Pinpoint the cell where the given text exists, returning its (X, Y) midpoint coordinate. 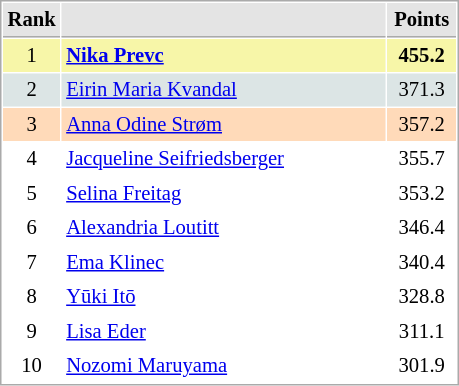
Eirin Maria Kvandal (224, 90)
Alexandria Loutitt (224, 228)
9 (32, 332)
10 (32, 366)
2 (32, 90)
4 (32, 158)
Nika Prevc (224, 56)
5 (32, 194)
8 (32, 296)
301.9 (422, 366)
371.3 (422, 90)
328.8 (422, 296)
6 (32, 228)
Rank (32, 20)
Nozomi Maruyama (224, 366)
346.4 (422, 228)
455.2 (422, 56)
1 (32, 56)
7 (32, 262)
3 (32, 124)
Ema Klinec (224, 262)
Yūki Itō (224, 296)
Lisa Eder (224, 332)
311.1 (422, 332)
Points (422, 20)
Selina Freitag (224, 194)
357.2 (422, 124)
355.7 (422, 158)
340.4 (422, 262)
Jacqueline Seifriedsberger (224, 158)
Anna Odine Strøm (224, 124)
353.2 (422, 194)
